Pinpoint the cell where the given text exists, returning its [X, Y] midpoint coordinate. 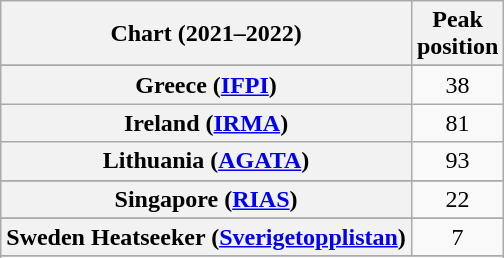
Ireland (IRMA) [206, 123]
Peakposition [457, 34]
Lithuania (AGATA) [206, 161]
93 [457, 161]
81 [457, 123]
22 [457, 199]
Greece (IFPI) [206, 85]
38 [457, 85]
Singapore (RIAS) [206, 199]
Sweden Heatseeker (Sverigetopplistan) [206, 237]
7 [457, 237]
Chart (2021–2022) [206, 34]
